For the text-containing cell, return its midpoint in (x, y) coordinate format. 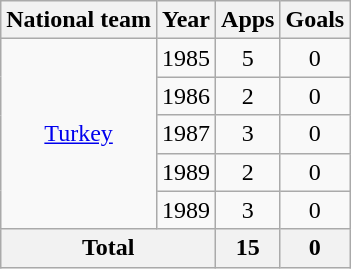
Year (186, 20)
1986 (186, 96)
Goals (315, 20)
15 (248, 248)
1987 (186, 134)
Total (108, 248)
1985 (186, 58)
5 (248, 58)
Turkey (79, 134)
National team (79, 20)
Apps (248, 20)
